Output the (x, y) coordinate of the center of the cell containing the given text.  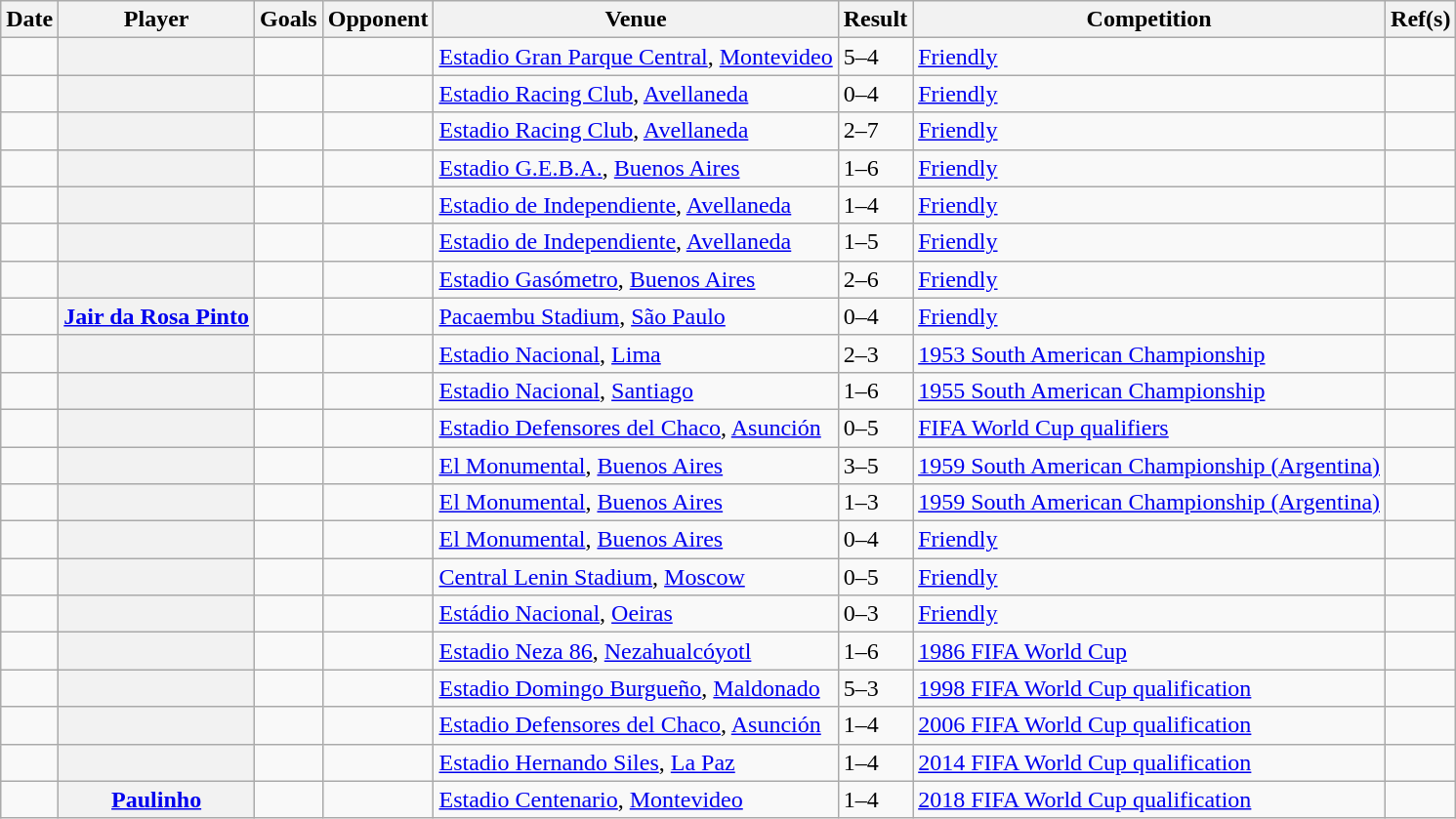
1–3 (875, 503)
0–3 (875, 614)
Opponent (378, 20)
3–5 (875, 466)
2014 FIFA World Cup qualification (1149, 762)
Estádio Nacional, Oeiras (636, 614)
Estadio Gran Parque Central, Montevideo (636, 57)
Paulinho (156, 799)
2–6 (875, 279)
Estadio G.E.B.A., Buenos Aires (636, 168)
Estadio Hernando Siles, La Paz (636, 762)
Estadio Centenario, Montevideo (636, 799)
2006 FIFA World Cup qualification (1149, 725)
Pacaembu Stadium, São Paulo (636, 316)
5–4 (875, 57)
1955 South American Championship (1149, 390)
Venue (636, 20)
Date (29, 20)
Jair da Rosa Pinto (156, 316)
Estadio Neza 86, Nezahualcóyotl (636, 651)
2–7 (875, 131)
Estadio Nacional, Lima (636, 353)
5–3 (875, 688)
2–3 (875, 353)
Estadio Domingo Burgueño, Maldonado (636, 688)
1998 FIFA World Cup qualification (1149, 688)
Competition (1149, 20)
1–5 (875, 242)
1986 FIFA World Cup (1149, 651)
Player (156, 20)
Central Lenin Stadium, Moscow (636, 577)
Goals (288, 20)
1953 South American Championship (1149, 353)
Result (875, 20)
Ref(s) (1421, 20)
2018 FIFA World Cup qualification (1149, 799)
Estadio Gasómetro, Buenos Aires (636, 279)
Estadio Nacional, Santiago (636, 390)
FIFA World Cup qualifiers (1149, 428)
